Output the [x, y] coordinate of the center of the cell containing the given text.  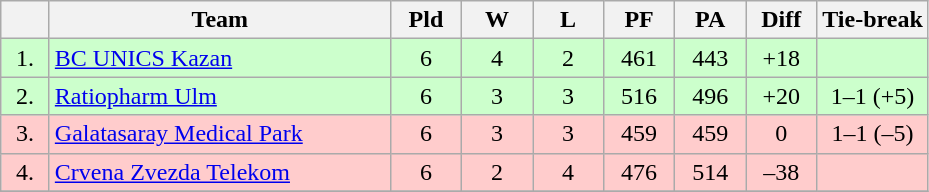
0 [782, 134]
3. [26, 134]
+20 [782, 96]
Team [220, 20]
516 [640, 96]
2. [26, 96]
514 [710, 172]
Diff [782, 20]
496 [710, 96]
PF [640, 20]
Galatasaray Medical Park [220, 134]
Tie-break [873, 20]
PA [710, 20]
–38 [782, 172]
1–1 (–5) [873, 134]
Pld [426, 20]
1. [26, 58]
BC UNICS Kazan [220, 58]
4. [26, 172]
L [568, 20]
443 [710, 58]
Ratiopharm Ulm [220, 96]
476 [640, 172]
461 [640, 58]
1–1 (+5) [873, 96]
Crvena Zvezda Telekom [220, 172]
W [496, 20]
+18 [782, 58]
